Pinpoint the cell where the given text exists, returning its (X, Y) midpoint coordinate. 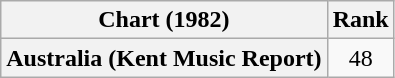
Chart (1982) (164, 20)
Rank (360, 20)
48 (360, 58)
Australia (Kent Music Report) (164, 58)
